Find where the given text appears and provide that cell's center as [X, Y] coordinate. 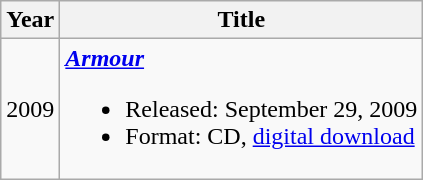
ArmourReleased: September 29, 2009Format: CD, digital download [242, 109]
2009 [30, 109]
Title [242, 20]
Year [30, 20]
